Locate the cell with the specified text and output its (x, y) center coordinate. 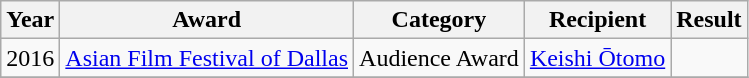
2016 (30, 58)
Keishi Ōtomo (597, 58)
Result (709, 20)
Year (30, 20)
Award (207, 20)
Audience Award (440, 58)
Asian Film Festival of Dallas (207, 58)
Category (440, 20)
Recipient (597, 20)
